From the cell containing the given text, extract its center point as (x, y) coordinate. 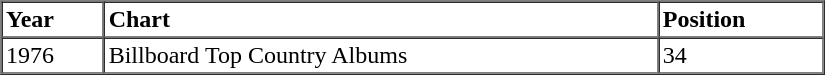
Billboard Top Country Albums (381, 56)
Position (740, 20)
1976 (54, 56)
Chart (381, 20)
Year (54, 20)
34 (740, 56)
